Capture the cell that displays the provided text and extract its (x, y) central coordinate. 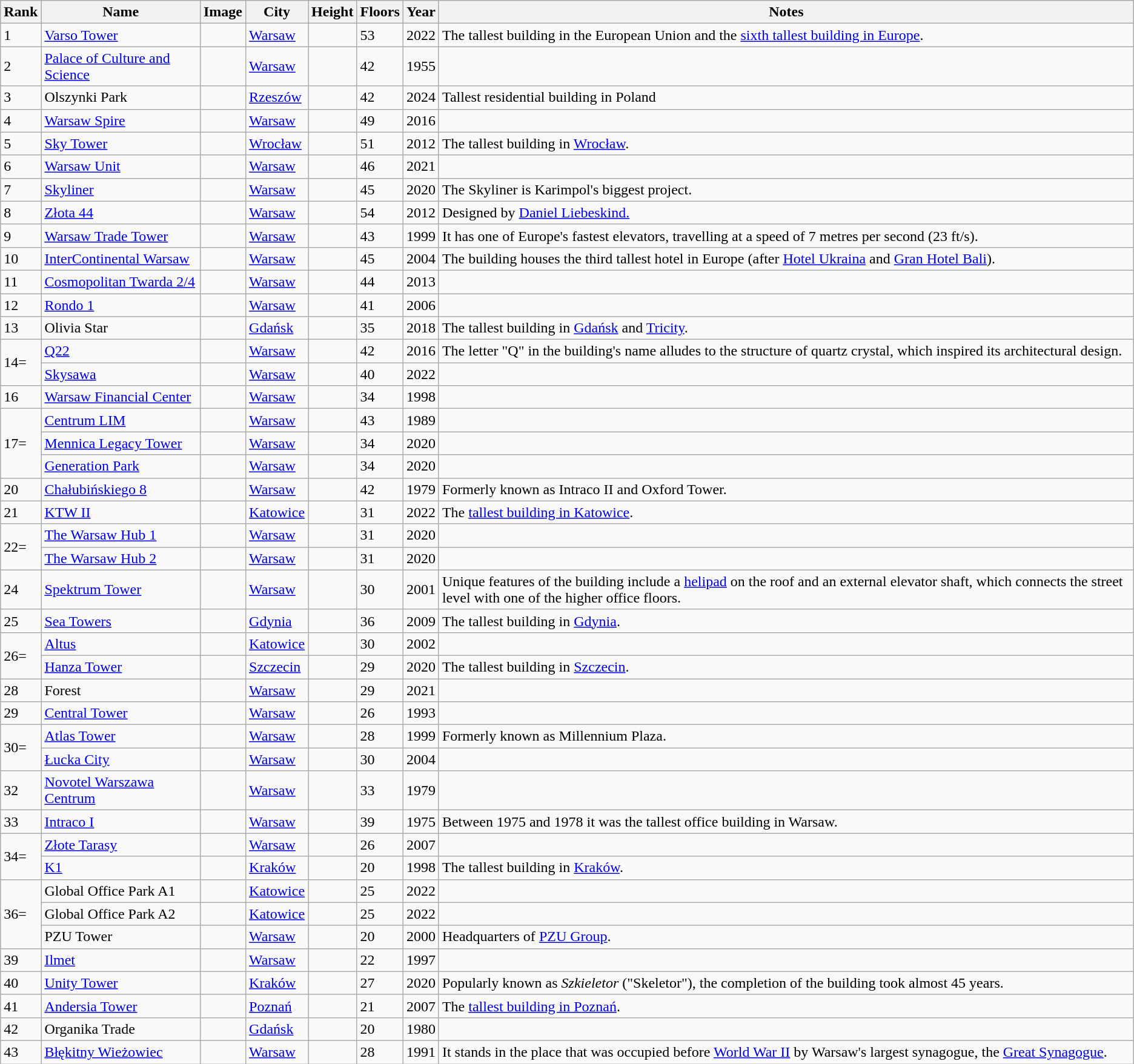
51 (380, 144)
1955 (420, 67)
13 (21, 328)
54 (380, 213)
1989 (420, 420)
24 (21, 590)
8 (21, 213)
Unity Tower (121, 983)
2 (21, 67)
2024 (420, 97)
Poznań (277, 1006)
2000 (420, 937)
1993 (420, 713)
Global Office Park A1 (121, 891)
Sky Tower (121, 144)
The letter "Q" in the building's name alludes to the structure of quartz crystal, which inspired its architectural design. (786, 351)
Rank (21, 12)
1975 (420, 822)
1980 (420, 1029)
Notes (786, 12)
1997 (420, 960)
Organika Trade (121, 1029)
Between 1975 and 1978 it was the tallest office building in Warsaw. (786, 822)
Ilmet (121, 960)
44 (380, 282)
Warsaw Financial Center (121, 397)
32 (21, 791)
The tallest building in the European Union and the sixth tallest building in Europe. (786, 35)
Forest (121, 690)
Warsaw Spire (121, 121)
2002 (420, 644)
3 (21, 97)
The Warsaw Hub 2 (121, 558)
27 (380, 983)
Palace of Culture and Science (121, 67)
Mennica Legacy Tower (121, 443)
Sea Towers (121, 621)
6 (21, 167)
35 (380, 328)
2006 (420, 305)
The building houses the third tallest hotel in Europe (after Hotel Ukraina and Gran Hotel Bali). (786, 259)
Popularly known as Szkieletor ("Skeletor"), the completion of the building took almost 45 years. (786, 983)
36= (21, 914)
The tallest building in Gdańsk and Tricity. (786, 328)
2009 (420, 621)
Rzeszów (277, 97)
22 (380, 960)
PZU Tower (121, 937)
Global Office Park A2 (121, 914)
KTW II (121, 512)
26= (21, 655)
Cosmopolitan Twarda 2/4 (121, 282)
Olivia Star (121, 328)
46 (380, 167)
1 (21, 35)
Chałubińskiego 8 (121, 489)
The tallest building in Poznań. (786, 1006)
53 (380, 35)
The tallest building in Kraków. (786, 868)
The tallest building in Wrocław. (786, 144)
1991 (420, 1052)
7 (21, 190)
The tallest building in Szczecin. (786, 667)
Varso Tower (121, 35)
Skyliner (121, 190)
9 (21, 236)
Formerly known as Millennium Plaza. (786, 736)
16 (21, 397)
30= (21, 748)
Hanza Tower (121, 667)
Novotel Warszawa Centrum (121, 791)
Gdynia (277, 621)
Andersia Tower (121, 1006)
2018 (420, 328)
Szczecin (277, 667)
Warsaw Unit (121, 167)
12 (21, 305)
Spektrum Tower (121, 590)
Designed by Daniel Liebeskind. (786, 213)
It stands in the place that was occupied before World War II by Warsaw's largest synagogue, the Great Synagogue. (786, 1052)
49 (380, 121)
2001 (420, 590)
Formerly known as Intraco II and Oxford Tower. (786, 489)
Name (121, 12)
Tallest residential building in Poland (786, 97)
14= (21, 363)
Altus (121, 644)
Złote Tarasy (121, 845)
Olszynki Park (121, 97)
Centrum LIM (121, 420)
Łucka City (121, 759)
The tallest building in Gdynia. (786, 621)
Image (223, 12)
Skysawa (121, 374)
4 (21, 121)
It has one of Europe's fastest elevators, travelling at a speed of 7 metres per second (23 ft/s). (786, 236)
City (277, 12)
22= (21, 547)
10 (21, 259)
Atlas Tower (121, 736)
Central Tower (121, 713)
Year (420, 12)
Generation Park (121, 466)
Height (333, 12)
K1 (121, 868)
Rondo 1 (121, 305)
34= (21, 856)
11 (21, 282)
The Skyliner is Karimpol's biggest project. (786, 190)
Błękitny Wieżowiec (121, 1052)
Floors (380, 12)
Wrocław (277, 144)
17= (21, 443)
36 (380, 621)
Intraco I (121, 822)
The Warsaw Hub 1 (121, 535)
2013 (420, 282)
The tallest building in Katowice. (786, 512)
Złota 44 (121, 213)
5 (21, 144)
Headquarters of PZU Group. (786, 937)
Q22 (121, 351)
Warsaw Trade Tower (121, 236)
InterContinental Warsaw (121, 259)
